From the cell containing the given text, extract its center point as (X, Y) coordinate. 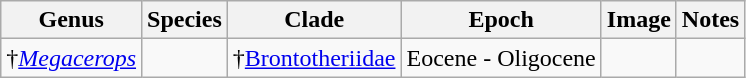
Image (638, 20)
Species (185, 20)
Eocene - Oligocene (501, 58)
Notes (710, 20)
†Megacerops (72, 58)
†Brontotheriidae (314, 58)
Epoch (501, 20)
Clade (314, 20)
Genus (72, 20)
